Determine the (x, y) coordinate at the center of the cell enclosing the given text.  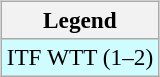
Legend (80, 20)
ITF WTT (1–2) (80, 57)
